For the text-containing cell, return its midpoint in (x, y) coordinate format. 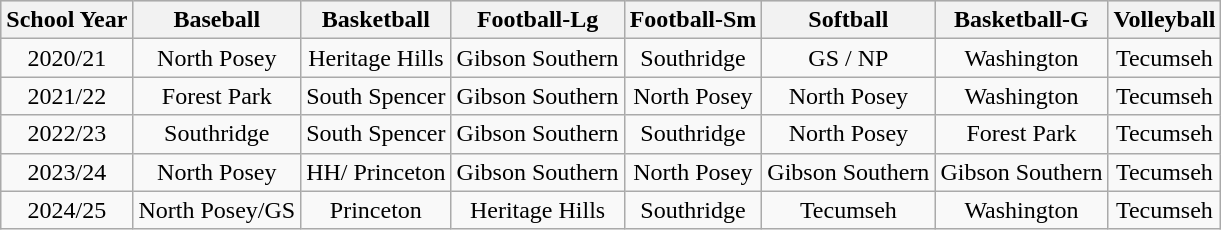
2020/21 (67, 58)
North Posey/GS (217, 210)
GS / NP (848, 58)
Football-Sm (693, 20)
HH/ Princeton (376, 172)
2021/22 (67, 96)
Softball (848, 20)
Basketball (376, 20)
2023/24 (67, 172)
2022/23 (67, 134)
School Year (67, 20)
2024/25 (67, 210)
Football-Lg (538, 20)
Volleyball (1164, 20)
Princeton (376, 210)
Baseball (217, 20)
Basketball-G (1022, 20)
